Locate the cell with the specified text and output its (x, y) center coordinate. 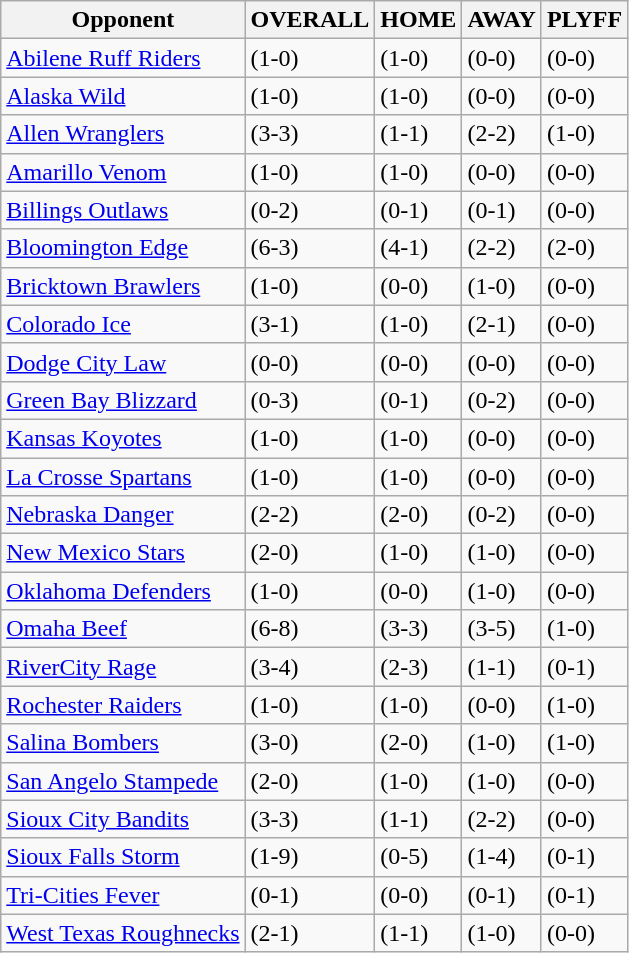
Billings Outlaws (123, 210)
PLYFF (584, 20)
Abilene Ruff Riders (123, 58)
(3-1) (310, 324)
Omaha Beef (123, 629)
Allen Wranglers (123, 134)
(3-5) (502, 629)
Sioux City Bandits (123, 819)
(1-9) (310, 857)
West Texas Roughnecks (123, 933)
New Mexico Stars (123, 553)
OVERALL (310, 20)
RiverCity Rage (123, 667)
Kansas Koyotes (123, 438)
Salina Bombers (123, 743)
Alaska Wild (123, 96)
(1-4) (502, 857)
(6-3) (310, 248)
AWAY (502, 20)
Bloomington Edge (123, 248)
(4-1) (418, 248)
Dodge City Law (123, 362)
(0-5) (418, 857)
Sioux Falls Storm (123, 857)
La Crosse Spartans (123, 477)
(3-0) (310, 743)
Nebraska Danger (123, 515)
(0-3) (310, 400)
(2-3) (418, 667)
Green Bay Blizzard (123, 400)
(3-4) (310, 667)
Oklahoma Defenders (123, 591)
Amarillo Venom (123, 172)
Colorado Ice (123, 324)
(6-8) (310, 629)
Rochester Raiders (123, 705)
Opponent (123, 20)
San Angelo Stampede (123, 781)
HOME (418, 20)
Bricktown Brawlers (123, 286)
Tri-Cities Fever (123, 895)
